Return the [X, Y] coordinate for the center point of the cell that contains the specified text.  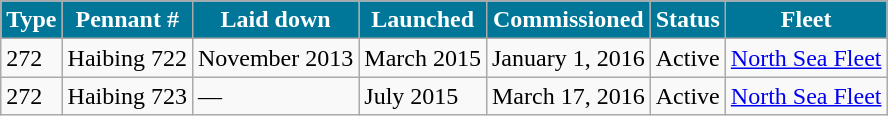
Type [32, 20]
Commissioned [568, 20]
Status [688, 20]
Laid down [275, 20]
Haibing 722 [127, 58]
November 2013 [275, 58]
January 1, 2016 [568, 58]
March 2015 [423, 58]
July 2015 [423, 96]
March 17, 2016 [568, 96]
Launched [423, 20]
Haibing 723 [127, 96]
— [275, 96]
Fleet [806, 20]
Pennant # [127, 20]
